Locate the cell with the specified text and output its [X, Y] center coordinate. 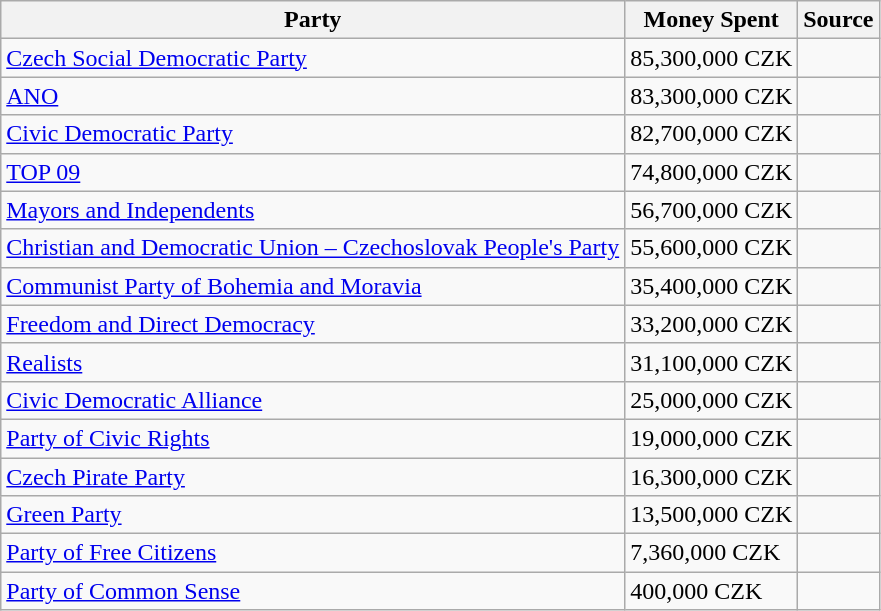
400,000 CZK [712, 591]
Party [313, 20]
Source [838, 20]
Party of Common Sense [313, 591]
33,200,000 CZK [712, 324]
83,300,000 CZK [712, 96]
Mayors and Independents [313, 210]
55,600,000 CZK [712, 248]
16,300,000 CZK [712, 477]
35,400,000 CZK [712, 286]
25,000,000 CZK [712, 400]
85,300,000 CZK [712, 58]
Party of Civic Rights [313, 438]
Freedom and Direct Democracy [313, 324]
82,700,000 CZK [712, 134]
13,500,000 CZK [712, 515]
Party of Free Citizens [313, 553]
56,700,000 CZK [712, 210]
Green Party [313, 515]
Czech Pirate Party [313, 477]
Czech Social Democratic Party [313, 58]
74,800,000 CZK [712, 172]
Civic Democratic Party [313, 134]
31,100,000 CZK [712, 362]
ANO [313, 96]
Money Spent [712, 20]
TOP 09 [313, 172]
Civic Democratic Alliance [313, 400]
7,360,000 CZK [712, 553]
Communist Party of Bohemia and Moravia [313, 286]
Realists [313, 362]
19,000,000 CZK [712, 438]
Christian and Democratic Union – Czechoslovak People's Party [313, 248]
